Detect which cell encompasses the target text, then output its [x, y] center coordinate. 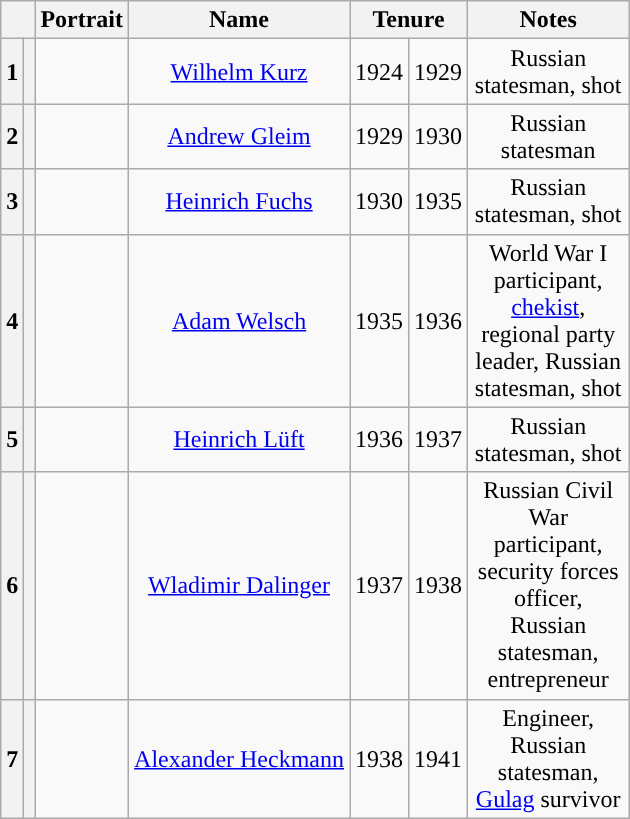
Adam Welsch [240, 320]
3 [12, 202]
Heinrich Fuchs [240, 202]
Portrait [82, 20]
Engineer, Russian statesman, Gulag survivor [548, 758]
1924 [380, 72]
Notes [548, 20]
Name [240, 20]
1941 [438, 758]
6 [12, 586]
Tenure [409, 20]
Wilhelm Kurz [240, 72]
2 [12, 136]
Russian Civil War participant, security forces officer, Russian statesman, entrepreneur [548, 586]
Heinrich Lüft [240, 440]
5 [12, 440]
7 [12, 758]
Russian statesman [548, 136]
Wladimir Dalinger [240, 586]
Alexander Heckmann [240, 758]
World War I participant, chekist, regional party leader, Russian statesman, shot [548, 320]
Andrew Gleim [240, 136]
1 [12, 72]
4 [12, 320]
